Provide the (x, y) coordinate of the cell's center where the given text is located.  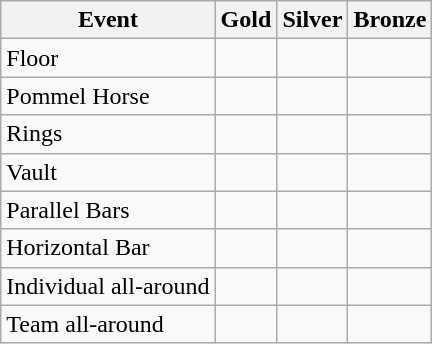
Event (108, 20)
Bronze (390, 20)
Floor (108, 58)
Team all-around (108, 324)
Silver (312, 20)
Gold (246, 20)
Pommel Horse (108, 96)
Individual all-around (108, 286)
Rings (108, 134)
Horizontal Bar (108, 248)
Parallel Bars (108, 210)
Vault (108, 172)
